Capture the cell that displays the provided text and extract its (X, Y) central coordinate. 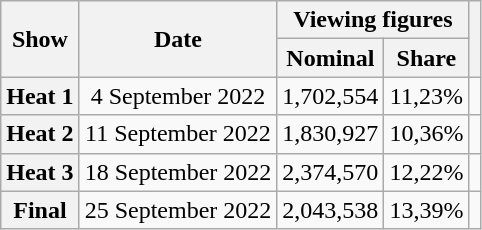
11 September 2022 (178, 134)
Heat 3 (40, 172)
Date (178, 39)
Nominal (330, 58)
Viewing figures (373, 20)
2,043,538 (330, 210)
13,39% (426, 210)
1,830,927 (330, 134)
10,36% (426, 134)
18 September 2022 (178, 172)
Heat 2 (40, 134)
Heat 1 (40, 96)
Show (40, 39)
25 September 2022 (178, 210)
11,23% (426, 96)
Share (426, 58)
Final (40, 210)
12,22% (426, 172)
1,702,554 (330, 96)
4 September 2022 (178, 96)
2,374,570 (330, 172)
